Output the [x, y] coordinate of the center of the cell containing the given text.  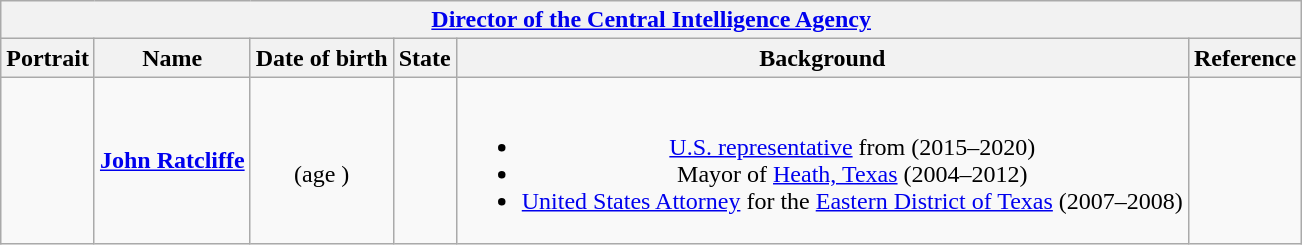
State [424, 58]
Reference [1244, 58]
Date of birth [322, 58]
Portrait [48, 58]
Director of the Central Intelligence Agency [652, 20]
John Ratcliffe [172, 160]
(age ) [322, 160]
Background [822, 58]
U.S. representative from (2015–2020)Mayor of Heath, Texas (2004–2012)United States Attorney for the Eastern District of Texas (2007–2008) [822, 160]
Name [172, 58]
